Pinpoint the cell where the given text exists, returning its (X, Y) midpoint coordinate. 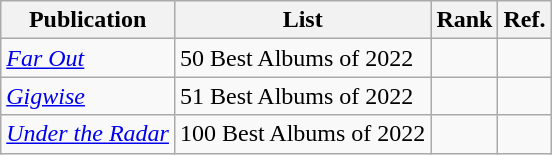
Far Out (88, 58)
Ref. (524, 20)
Publication (88, 20)
List (302, 20)
51 Best Albums of 2022 (302, 96)
Gigwise (88, 96)
Rank (464, 20)
Under the Radar (88, 134)
100 Best Albums of 2022 (302, 134)
50 Best Albums of 2022 (302, 58)
